Return (X, Y) of the center of cell containing provided text 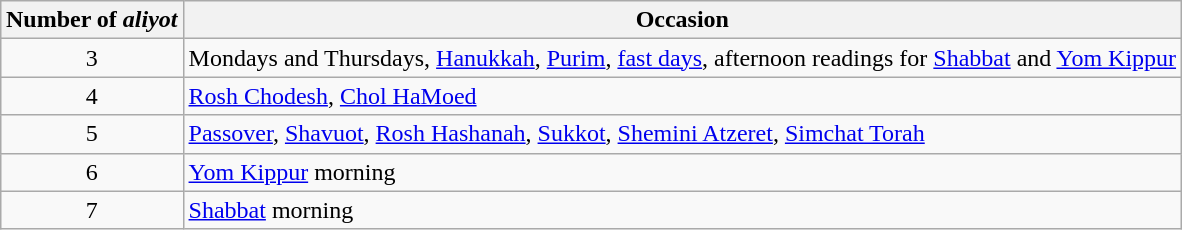
7 (92, 210)
4 (92, 96)
Shabbat morning (682, 210)
Rosh Chodesh, Chol HaMoed (682, 96)
3 (92, 58)
Occasion (682, 20)
Passover, Shavuot, Rosh Hashanah, Sukkot, Shemini Atzeret, Simchat Torah (682, 134)
Mondays and Thursdays, Hanukkah, Purim, fast days, afternoon readings for Shabbat and Yom Kippur (682, 58)
6 (92, 172)
Number of aliyot (92, 20)
5 (92, 134)
Yom Kippur morning (682, 172)
